Return (x, y) of the center of cell containing provided text 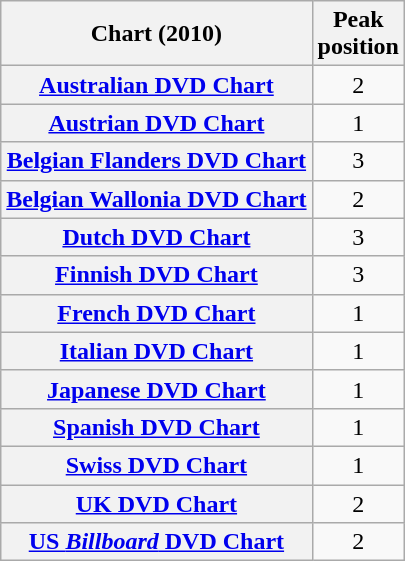
US Billboard DVD Chart (156, 542)
UK DVD Chart (156, 503)
Chart (2010) (156, 34)
Japanese DVD Chart (156, 389)
Dutch DVD Chart (156, 237)
Australian DVD Chart (156, 85)
Austrian DVD Chart (156, 123)
French DVD Chart (156, 313)
Swiss DVD Chart (156, 465)
Spanish DVD Chart (156, 427)
Finnish DVD Chart (156, 275)
Belgian Flanders DVD Chart (156, 161)
Belgian Wallonia DVD Chart (156, 199)
Peakposition (358, 34)
Italian DVD Chart (156, 351)
